Search for the cell housing the specified text and yield its [X, Y] center coordinate. 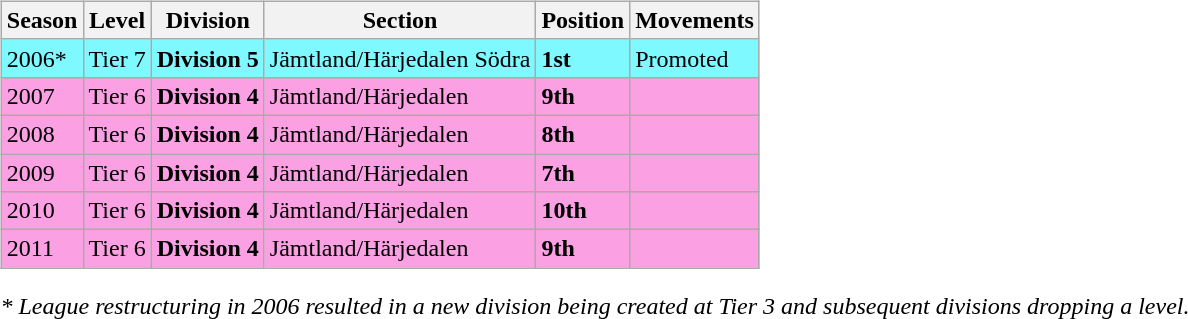
7th [583, 173]
2011 [42, 249]
2010 [42, 211]
10th [583, 211]
Movements [695, 20]
8th [583, 134]
2007 [42, 96]
Division [208, 20]
Season [42, 20]
2006* [42, 58]
Promoted [695, 58]
2008 [42, 134]
1st [583, 58]
Division 5 [208, 58]
Level [117, 20]
Jämtland/Härjedalen Södra [400, 58]
Tier 7 [117, 58]
Section [400, 20]
Position [583, 20]
2009 [42, 173]
